Output the (X, Y) coordinate of the center of the cell containing the given text.  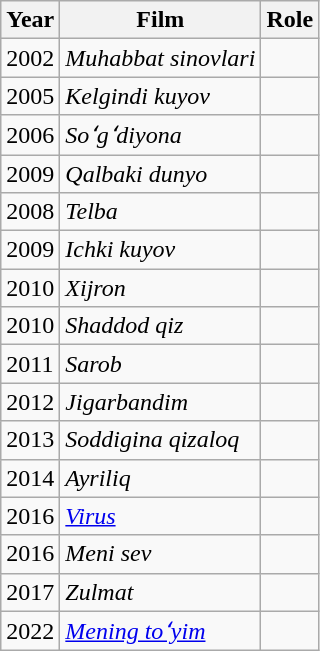
2014 (30, 478)
2008 (30, 212)
2017 (30, 592)
2012 (30, 402)
Jigarbandim (160, 402)
Year (30, 20)
Film (160, 20)
Soʻgʻdiyona (160, 135)
Qalbaki dunyo (160, 173)
2005 (30, 96)
Mening toʻyim (160, 631)
Soddigina qizaloq (160, 440)
2006 (30, 135)
Xijron (160, 288)
2013 (30, 440)
Telba (160, 212)
Zulmat (160, 592)
Sarob (160, 364)
Muhabbat sinovlari (160, 58)
2022 (30, 631)
Ichki kuyov (160, 250)
2011 (30, 364)
Virus (160, 516)
Role (290, 20)
Kelgindi kuyov (160, 96)
Ayriliq (160, 478)
2002 (30, 58)
Shaddod qiz (160, 326)
Meni sev (160, 554)
